From the cell containing the given text, extract its center point as (X, Y) coordinate. 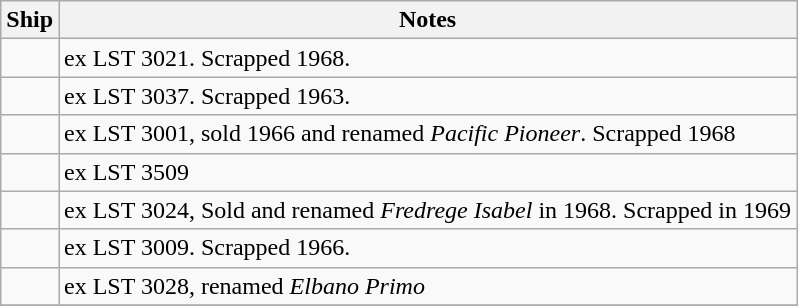
Ship (30, 20)
ex LST 3001, sold 1966 and renamed Pacific Pioneer. Scrapped 1968 (428, 134)
ex LST 3021. Scrapped 1968. (428, 58)
ex LST 3037. Scrapped 1963. (428, 96)
ex LST 3009. Scrapped 1966. (428, 248)
ex LST 3024, Sold and renamed Fredrege Isabel in 1968. Scrapped in 1969 (428, 210)
Notes (428, 20)
ex LST 3509 (428, 172)
ex LST 3028, renamed Elbano Primo (428, 286)
